Locate the cell with the specified text and output its [X, Y] center coordinate. 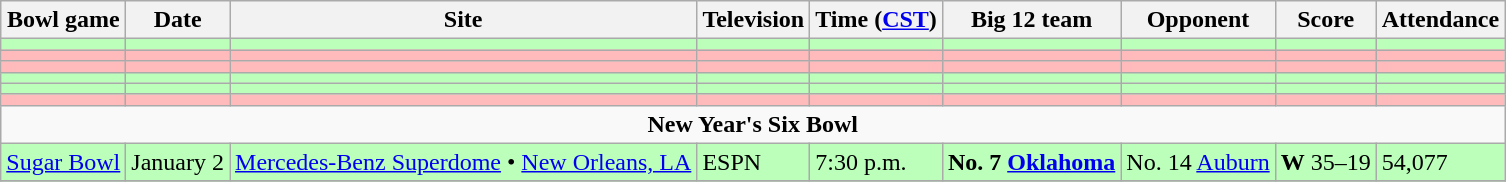
Site [464, 20]
ESPN [754, 162]
Mercedes-Benz Superdome • New Orleans, LA [464, 162]
Time (CST) [876, 20]
Bowl game [64, 20]
Television [754, 20]
No. 7 Oklahoma [1031, 162]
7:30 p.m. [876, 162]
W 35–19 [1326, 162]
Big 12 team [1031, 20]
Score [1326, 20]
Sugar Bowl [64, 162]
January 2 [178, 162]
Attendance [1440, 20]
54,077 [1440, 162]
New Year's Six Bowl [753, 124]
No. 14 Auburn [1198, 162]
Date [178, 20]
Opponent [1198, 20]
